Capture the cell that displays the provided text and extract its [X, Y] central coordinate. 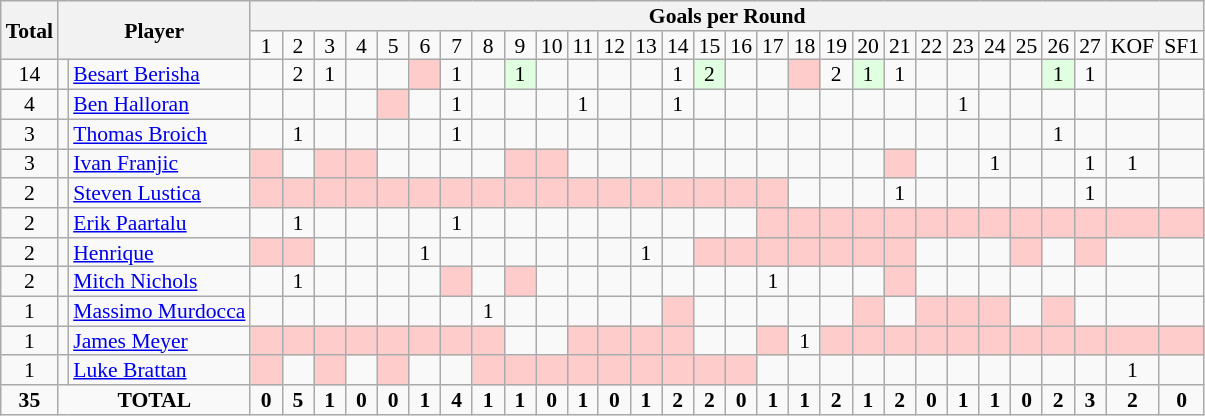
6 [425, 46]
SF1 [1182, 46]
KOF [1132, 46]
TOTAL [154, 400]
22 [932, 46]
James Meyer [159, 341]
Henrique [159, 253]
Mitch Nichols [159, 282]
35 [30, 400]
Erik Paartalu [159, 223]
21 [900, 46]
Player [154, 30]
18 [805, 46]
24 [995, 46]
Besart Berisha [159, 75]
Massimo Murdocca [159, 312]
8 [488, 46]
9 [520, 46]
16 [741, 46]
15 [710, 46]
20 [868, 46]
19 [836, 46]
Ivan Franjic [159, 164]
7 [457, 46]
11 [584, 46]
Goals per Round [727, 16]
26 [1058, 46]
12 [614, 46]
27 [1090, 46]
17 [773, 46]
25 [1027, 46]
Thomas Broich [159, 134]
Steven Lustica [159, 193]
23 [963, 46]
Total [30, 30]
Luke Brattan [159, 371]
13 [646, 46]
10 [552, 46]
Ben Halloran [159, 105]
